Determine the [x, y] coordinate at the center of the cell enclosing the given text.  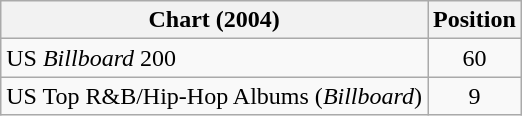
60 [475, 58]
9 [475, 96]
Position [475, 20]
Chart (2004) [214, 20]
US Top R&B/Hip-Hop Albums (Billboard) [214, 96]
US Billboard 200 [214, 58]
